Provide the (X, Y) coordinate of the cell's center where the given text is located.  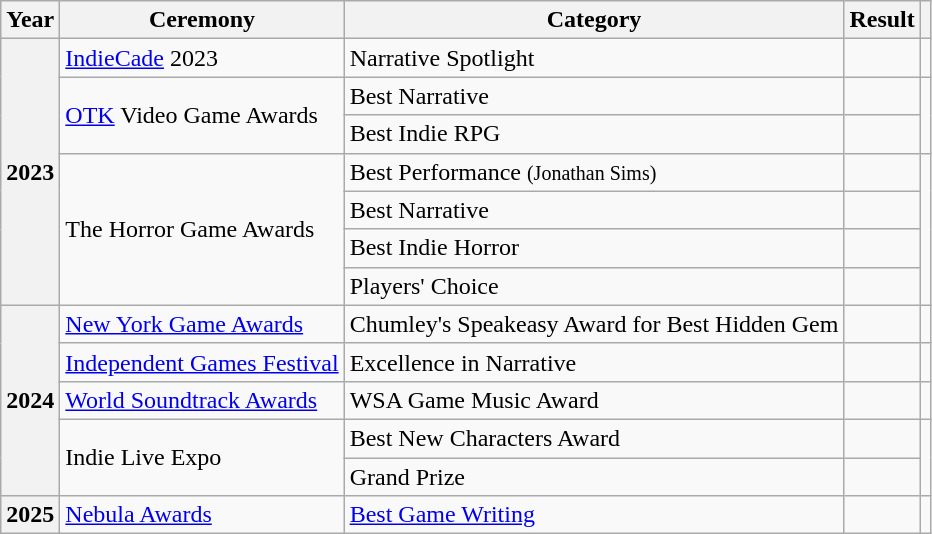
2024 (30, 400)
IndieCade 2023 (202, 58)
Excellence in Narrative (594, 362)
Best Indie RPG (594, 134)
Result (882, 20)
Best Performance (Jonathan Sims) (594, 172)
The Horror Game Awards (202, 229)
Narrative Spotlight (594, 58)
Best New Characters Award (594, 438)
2025 (30, 515)
Ceremony (202, 20)
Category (594, 20)
Best Indie Horror (594, 248)
WSA Game Music Award (594, 400)
OTK Video Game Awards (202, 115)
Chumley's Speakeasy Award for Best Hidden Gem (594, 324)
Best Game Writing (594, 515)
Players' Choice (594, 286)
Indie Live Expo (202, 457)
Nebula Awards (202, 515)
Year (30, 20)
New York Game Awards (202, 324)
2023 (30, 172)
Grand Prize (594, 477)
World Soundtrack Awards (202, 400)
Independent Games Festival (202, 362)
